Capture the cell that displays the provided text and extract its (x, y) central coordinate. 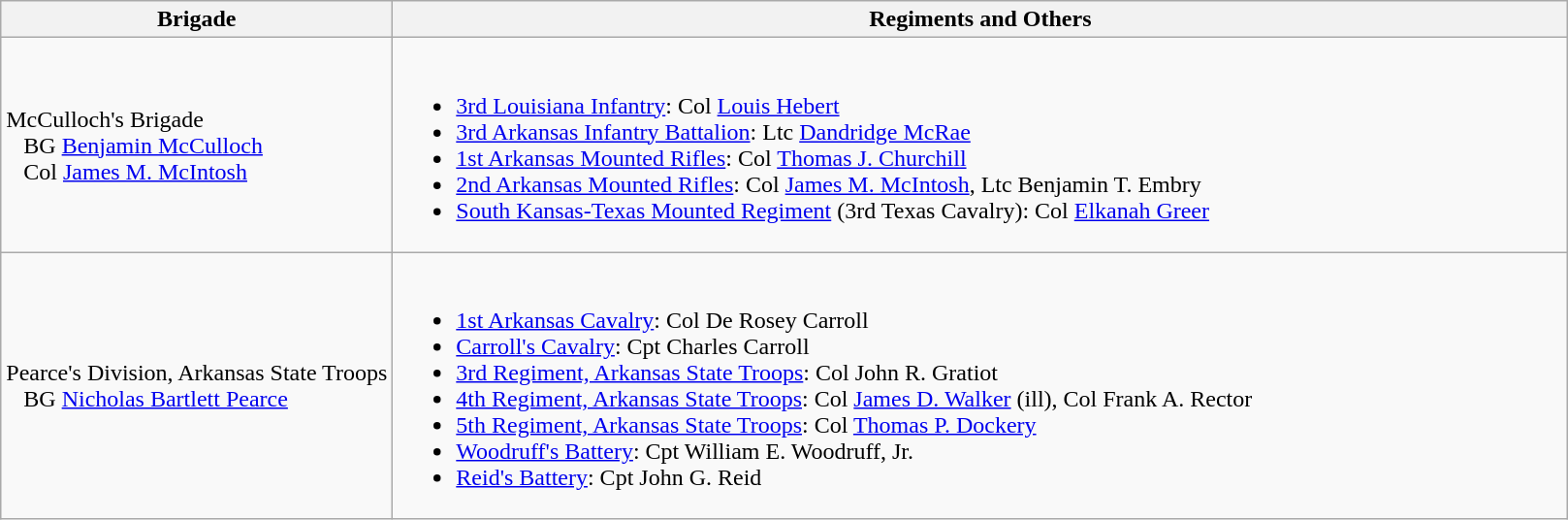
Regiments and Others (980, 19)
Brigade (197, 19)
Pearce's Division, Arkansas State Troops BG Nicholas Bartlett Pearce (197, 386)
McCulloch's Brigade BG Benjamin McCulloch Col James M. McIntosh (197, 146)
